Search for the cell housing the specified text and yield its (X, Y) center coordinate. 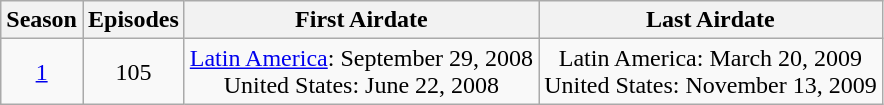
1 (42, 72)
Episodes (133, 20)
Latin America: March 20, 2009United States: November 13, 2009 (711, 72)
105 (133, 72)
Latin America: September 29, 2008 United States: June 22, 2008 (361, 72)
Season (42, 20)
Last Airdate (711, 20)
First Airdate (361, 20)
